Output the (X, Y) coordinate of the center of the cell containing the given text.  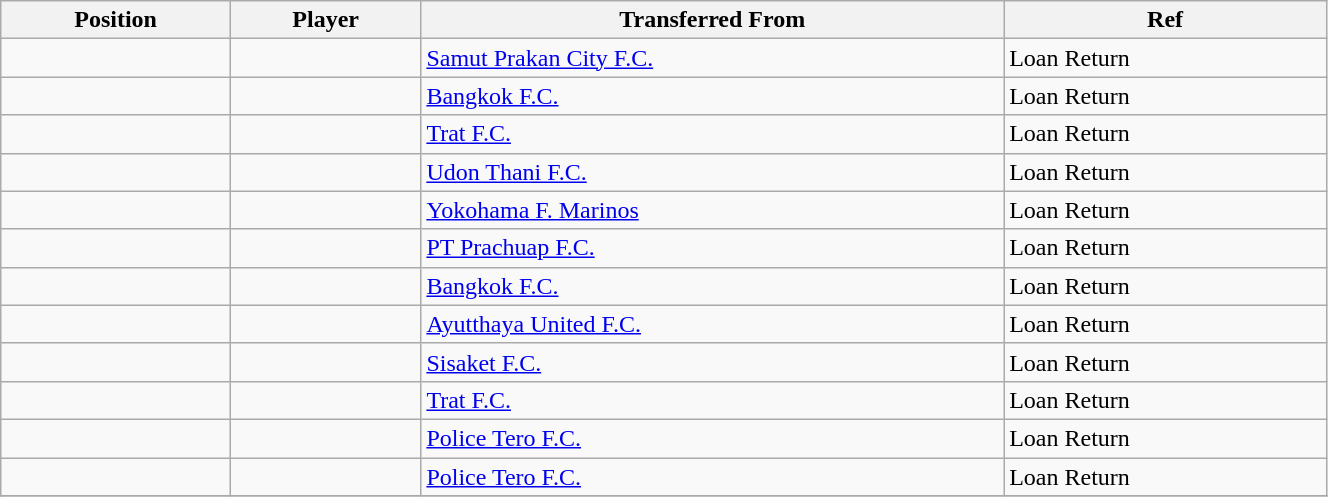
Samut Prakan City F.C. (712, 58)
Ayutthaya United F.C. (712, 324)
Sisaket F.C. (712, 362)
Player (325, 20)
Udon Thani F.C. (712, 172)
PT Prachuap F.C. (712, 248)
Yokohama F. Marinos (712, 210)
Ref (1166, 20)
Transferred From (712, 20)
Position (116, 20)
